Locate the cell with the specified text and output its (x, y) center coordinate. 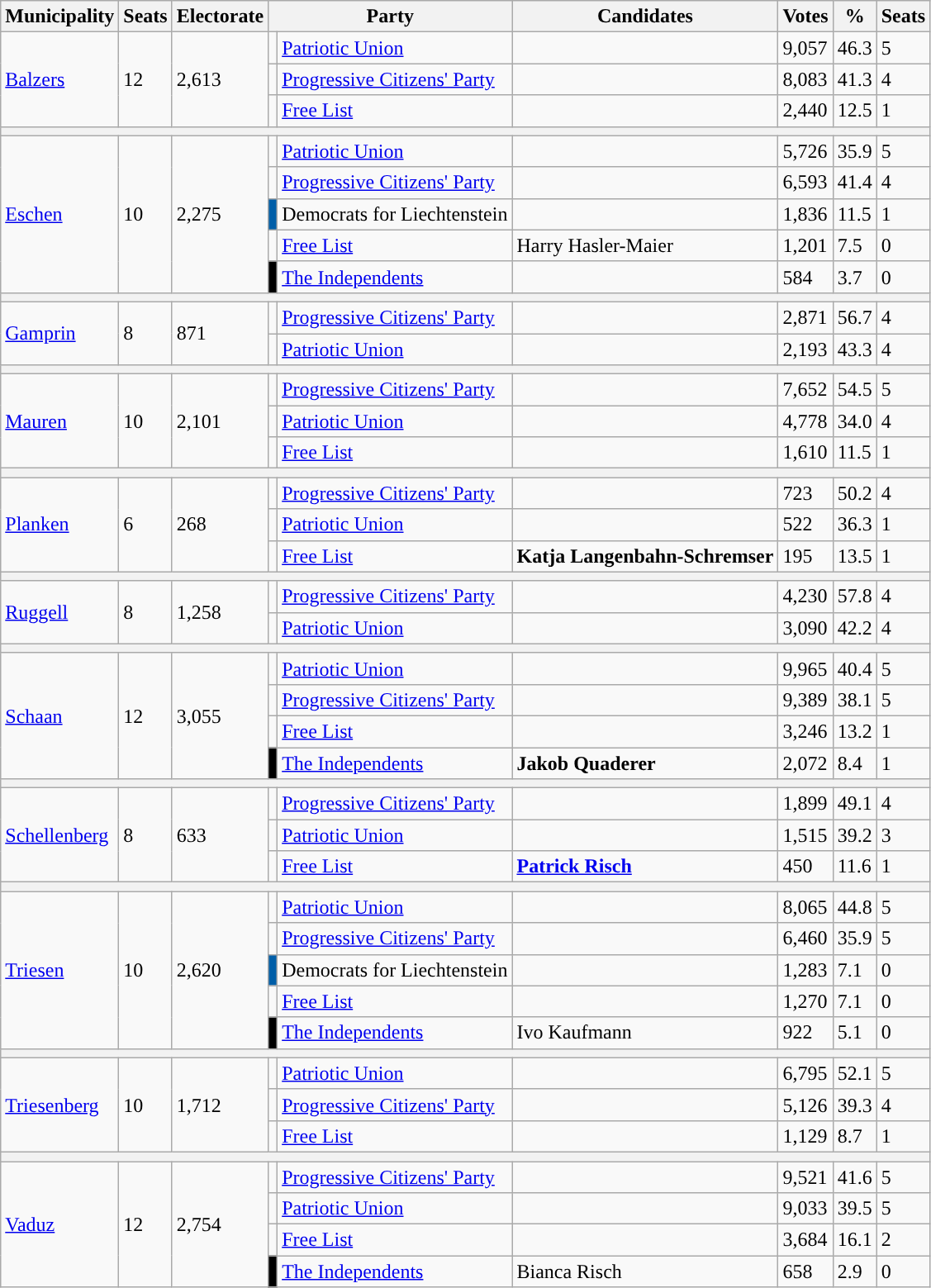
1,283 (805, 970)
3,090 (805, 628)
4,230 (805, 596)
2 (903, 1240)
54.5 (854, 390)
450 (805, 867)
1,610 (805, 453)
Ruggell (59, 612)
2,620 (220, 970)
39.2 (854, 835)
1,899 (805, 804)
Harry Hasler-Maier (645, 245)
8.4 (854, 763)
Eschen (59, 214)
2,072 (805, 763)
9,033 (805, 1209)
2,193 (805, 349)
41.3 (854, 79)
522 (805, 525)
2,754 (220, 1224)
57.8 (854, 596)
4,778 (805, 421)
39.5 (854, 1209)
5,726 (805, 151)
723 (805, 493)
2,101 (220, 421)
Triesenberg (59, 1105)
12.5 (854, 111)
Party (390, 17)
2,275 (220, 214)
Schellenberg (59, 835)
52.1 (854, 1073)
Municipality (59, 17)
Triesen (59, 970)
Ivo Kaufmann (645, 1033)
9,057 (805, 48)
268 (220, 525)
6 (145, 525)
195 (805, 556)
41.4 (854, 183)
1,270 (805, 1001)
6,593 (805, 183)
42.2 (854, 628)
2.9 (854, 1271)
43.3 (854, 349)
Balzers (59, 79)
Candidates (645, 17)
44.8 (854, 907)
3 (903, 835)
1,201 (805, 245)
56.7 (854, 317)
9,521 (805, 1177)
2,871 (805, 317)
% (854, 17)
3,684 (805, 1240)
34.0 (854, 421)
9,389 (805, 700)
8,083 (805, 79)
50.2 (854, 493)
3,055 (220, 715)
584 (805, 277)
6,460 (805, 939)
Bianca Risch (645, 1271)
Jakob Quaderer (645, 763)
7.5 (854, 245)
6,795 (805, 1073)
39.3 (854, 1105)
Mauren (59, 421)
36.3 (854, 525)
8.7 (854, 1136)
13.2 (854, 731)
Vaduz (59, 1224)
Electorate (220, 17)
Votes (805, 17)
5,126 (805, 1105)
Patrick Risch (645, 867)
2,613 (220, 79)
13.5 (854, 556)
633 (220, 835)
1,712 (220, 1105)
7,652 (805, 390)
49.1 (854, 804)
Gamprin (59, 333)
5.1 (854, 1033)
11.6 (854, 867)
41.6 (854, 1177)
922 (805, 1033)
2,440 (805, 111)
3.7 (854, 277)
1,515 (805, 835)
9,965 (805, 668)
46.3 (854, 48)
3,246 (805, 731)
658 (805, 1271)
38.1 (854, 700)
1,129 (805, 1136)
8,065 (805, 907)
Katja Langenbahn-Schremser (645, 556)
Planken (59, 525)
1,258 (220, 612)
Schaan (59, 715)
1,836 (805, 214)
40.4 (854, 668)
871 (220, 333)
16.1 (854, 1240)
